Output the [X, Y] coordinate of the center of the cell containing the given text.  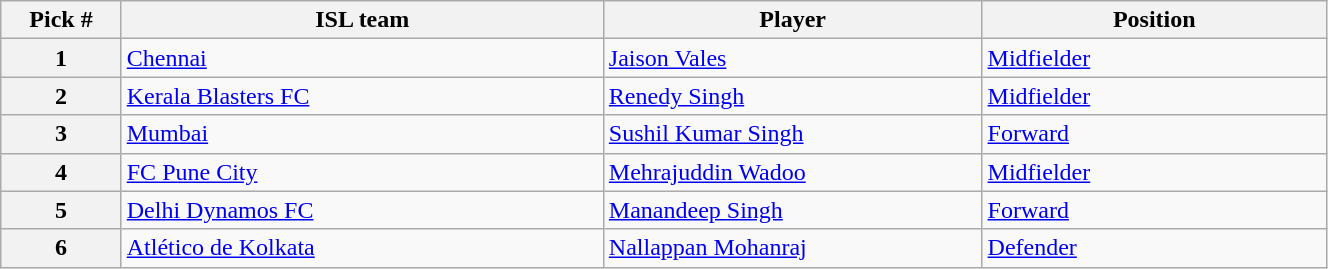
Delhi Dynamos FC [362, 210]
Player [792, 20]
6 [61, 248]
Mumbai [362, 134]
Pick # [61, 20]
Jaison Vales [792, 58]
FC Pune City [362, 172]
Sushil Kumar Singh [792, 134]
Atlético de Kolkata [362, 248]
1 [61, 58]
5 [61, 210]
Renedy Singh [792, 96]
Position [1154, 20]
2 [61, 96]
4 [61, 172]
Kerala Blasters FC [362, 96]
Chennai [362, 58]
Nallappan Mohanraj [792, 248]
ISL team [362, 20]
Manandeep Singh [792, 210]
Defender [1154, 248]
3 [61, 134]
Mehrajuddin Wadoo [792, 172]
